Find where the given text appears and provide that cell's center as [X, Y] coordinate. 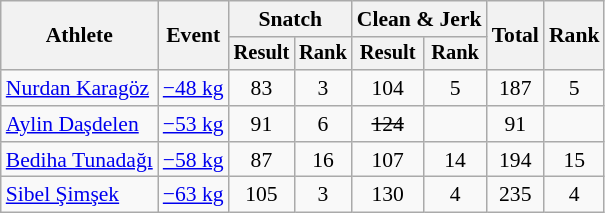
15 [574, 160]
83 [262, 88]
Total [516, 36]
Snatch [290, 19]
105 [262, 195]
104 [388, 88]
Nurdan Karagöz [80, 88]
194 [516, 160]
6 [323, 124]
187 [516, 88]
Sibel Şimşek [80, 195]
−48 kg [194, 88]
−53 kg [194, 124]
107 [388, 160]
14 [456, 160]
Aylin Daşdelen [80, 124]
Athlete [80, 36]
Event [194, 36]
Bediha Tunadağı [80, 160]
87 [262, 160]
235 [516, 195]
−63 kg [194, 195]
124 [388, 124]
130 [388, 195]
−58 kg [194, 160]
16 [323, 160]
Clean & Jerk [420, 19]
